For the text-containing cell, return its midpoint in [x, y] coordinate format. 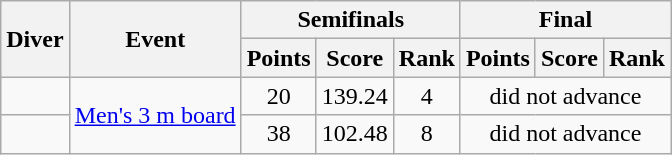
38 [278, 134]
Final [565, 20]
8 [426, 134]
Men's 3 m board [155, 115]
20 [278, 96]
Diver [35, 39]
4 [426, 96]
139.24 [354, 96]
Event [155, 39]
102.48 [354, 134]
Semifinals [350, 20]
